Identify which cell holds the provided text, then report its (x, y) central coordinate. 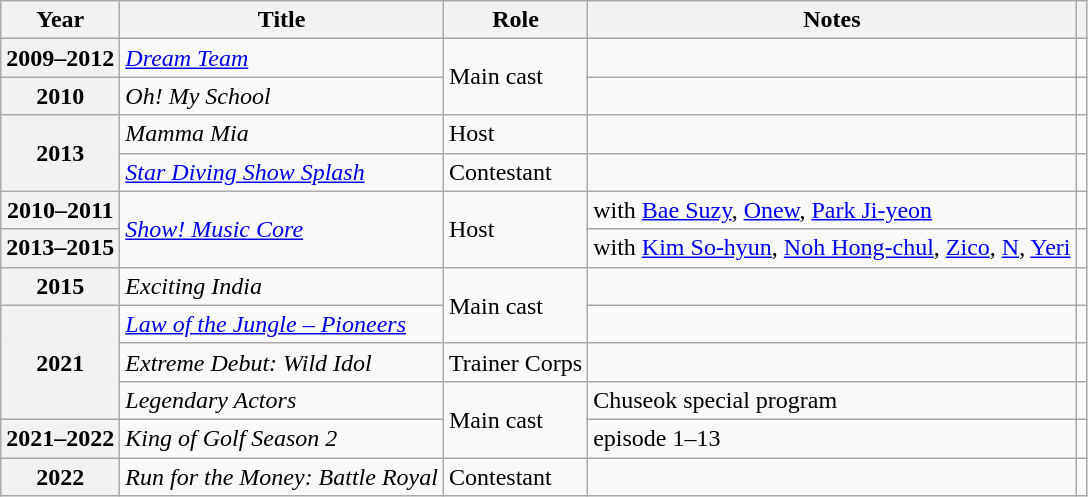
2013–2015 (60, 248)
2010 (60, 96)
Oh! My School (282, 96)
2010–2011 (60, 210)
2015 (60, 286)
Extreme Debut: Wild Idol (282, 362)
Year (60, 20)
Legendary Actors (282, 400)
Chuseok special program (832, 400)
2021–2022 (60, 438)
Trainer Corps (515, 362)
Notes (832, 20)
with Bae Suzy, Onew, Park Ji-yeon (832, 210)
Law of the Jungle – Pioneers (282, 324)
2013 (60, 153)
2021 (60, 362)
Role (515, 20)
with Kim So-hyun, Noh Hong-chul, Zico, N, Yeri (832, 248)
2009–2012 (60, 58)
Exciting India (282, 286)
2022 (60, 477)
King of Golf Season 2 (282, 438)
Mamma Mia (282, 134)
Star Diving Show Splash (282, 172)
Title (282, 20)
Show! Music Core (282, 229)
episode 1–13 (832, 438)
Run for the Money: Battle Royal (282, 477)
Dream Team (282, 58)
